Detect which cell encompasses the target text, then output its [x, y] center coordinate. 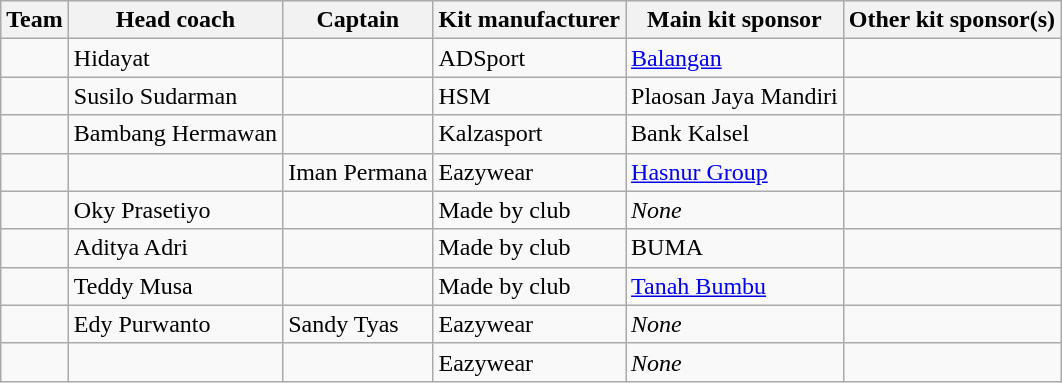
Other kit sponsor(s) [952, 20]
Balangan [735, 58]
Main kit sponsor [735, 20]
HSM [530, 96]
BUMA [735, 248]
Bambang Hermawan [175, 134]
Team [35, 20]
Kit manufacturer [530, 20]
Edy Purwanto [175, 324]
Hasnur Group [735, 172]
ADSport [530, 58]
Teddy Musa [175, 286]
Susilo Sudarman [175, 96]
Kalzasport [530, 134]
Plaosan Jaya Mandiri [735, 96]
Captain [358, 20]
Aditya Adri [175, 248]
Sandy Tyas [358, 324]
Head coach [175, 20]
Tanah Bumbu [735, 286]
Iman Permana [358, 172]
Bank Kalsel [735, 134]
Hidayat [175, 58]
Oky Prasetiyo [175, 210]
